From the cell containing the given text, extract its center point as (X, Y) coordinate. 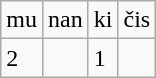
nan (65, 20)
čis (137, 20)
ki (103, 20)
2 (22, 58)
mu (22, 20)
1 (103, 58)
